Find where the given text appears and provide that cell's center as [x, y] coordinate. 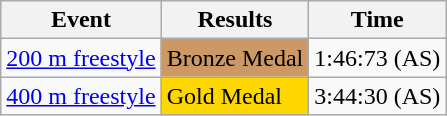
Gold Medal [235, 96]
Event [81, 20]
Results [235, 20]
Time [378, 20]
1:46:73 (AS) [378, 58]
400 m freestyle [81, 96]
3:44:30 (AS) [378, 96]
Bronze Medal [235, 58]
200 m freestyle [81, 58]
